Detect which cell encompasses the target text, then output its [x, y] center coordinate. 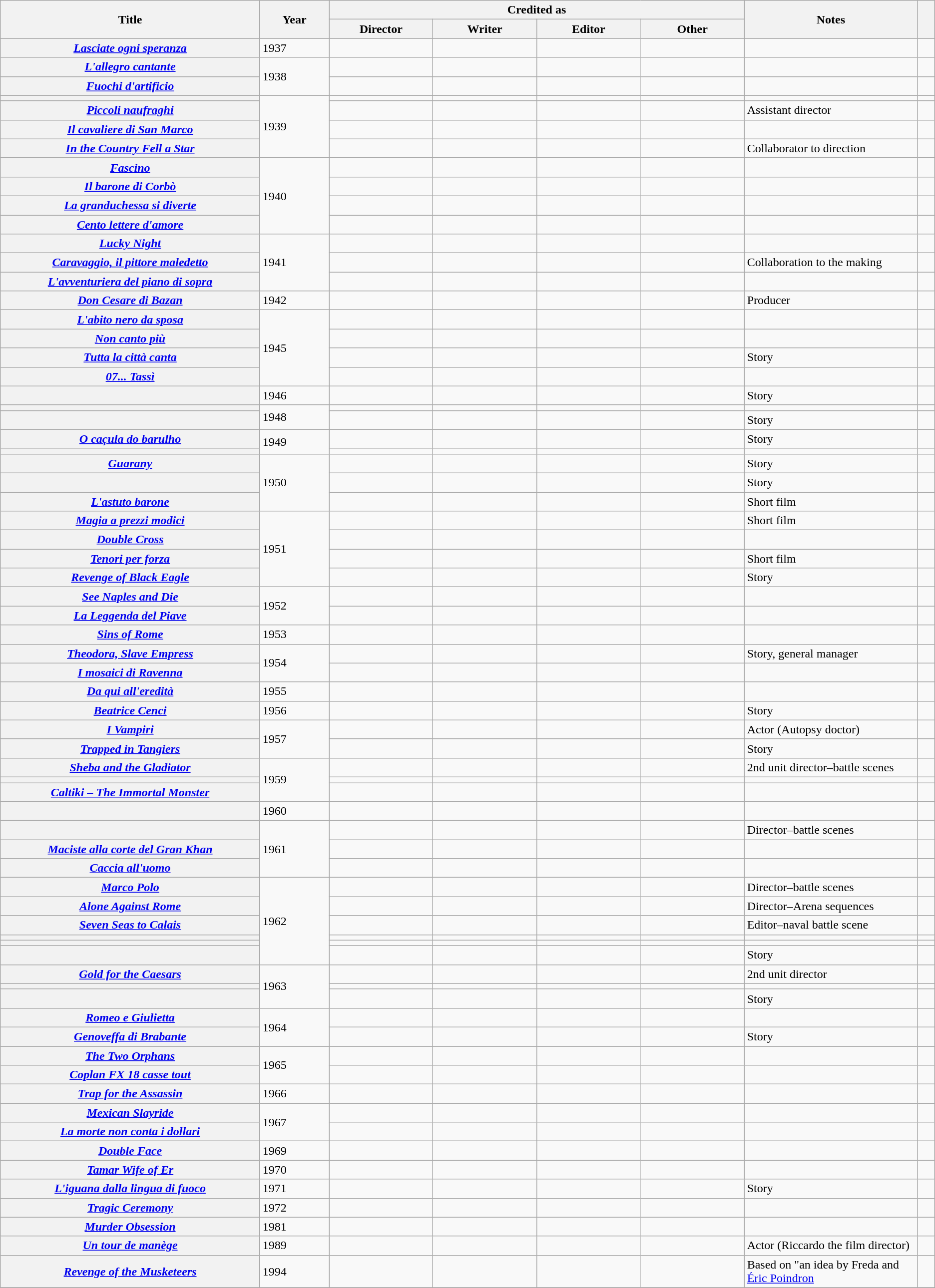
Writer [485, 29]
L'iguana dalla lingua di fuoco [130, 1189]
La granduchessa si diverte [130, 205]
1950 [295, 482]
Romeo e Giulietta [130, 1017]
Collaborator to direction [831, 148]
Year [295, 19]
Caccia all'uomo [130, 868]
Tamar Wife of Er [130, 1170]
Lasciate ogni speranza [130, 48]
Piccoli naufraghi [130, 110]
1981 [295, 1227]
07... Tassì [130, 376]
Tragic Ceremony [130, 1208]
1956 [295, 710]
Da qui all'eredità [130, 691]
Actor (Riccardo the film director) [831, 1246]
Theodora, Slave Empress [130, 653]
L'abito nero da sposa [130, 320]
Producer [831, 301]
Sheba and the Gladiator [130, 767]
Revenge of Black Eagle [130, 578]
Gold for the Caesars [130, 974]
Editor [589, 29]
Seven Seas to Calais [130, 925]
Guarany [130, 463]
1942 [295, 301]
Caltiki – The Immortal Monster [130, 792]
Alone Against Rome [130, 906]
Notes [831, 19]
1965 [295, 1065]
In the Country Fell a Star [130, 148]
Editor–naval battle scene [831, 925]
Double Face [130, 1151]
1962 [295, 921]
La Leggenda del Piave [130, 616]
1954 [295, 663]
Un tour de manège [130, 1246]
1952 [295, 606]
1964 [295, 1027]
Tenori per forza [130, 559]
Coplan FX 18 casse tout [130, 1075]
2nd unit director–battle scenes [831, 767]
1941 [295, 263]
Beatrice Cenci [130, 710]
Don Cesare di Bazan [130, 301]
Assistant director [831, 110]
1938 [295, 76]
L'avventuriera del piano di sopra [130, 282]
Cento lettere d'amore [130, 224]
2nd unit director [831, 974]
Revenge of the Musketeers [130, 1271]
Other [692, 29]
Murder Obsession [130, 1227]
Marco Polo [130, 887]
Tutta la città canta [130, 357]
Fuochi d'artificio [130, 86]
Lucky Night [130, 244]
1945 [295, 348]
1957 [295, 739]
1989 [295, 1246]
L'astuto barone [130, 502]
Genoveffa di Brabante [130, 1036]
1972 [295, 1208]
1953 [295, 635]
Non canto più [130, 338]
Trap for the Assassin [130, 1094]
Director [381, 29]
See Naples and Die [130, 597]
The Two Orphans [130, 1056]
Trapped in Tangiers [130, 748]
1971 [295, 1189]
O caçula do barulho [130, 439]
Based on "an idea by Freda and Éric Poindron [831, 1271]
Story, general manager [831, 653]
Credited as [536, 10]
Fascino [130, 167]
L'allegro cantante [130, 67]
Sins of Rome [130, 635]
1961 [295, 849]
Actor (Autopsy doctor) [831, 729]
Magia a prezzi modici [130, 521]
Caravaggio, il pittore maledetto [130, 263]
1940 [295, 196]
1967 [295, 1122]
1946 [295, 395]
1939 [295, 127]
1969 [295, 1151]
Il barone di Corbò [130, 186]
Director–Arena sequences [831, 906]
Il cavaliere di San Marco [130, 129]
1951 [295, 549]
1955 [295, 691]
1966 [295, 1094]
1994 [295, 1271]
1948 [295, 417]
1960 [295, 811]
1959 [295, 780]
1963 [295, 986]
1949 [295, 441]
1970 [295, 1170]
Maciste alla corte del Gran Khan [130, 849]
1937 [295, 48]
Title [130, 19]
Collaboration to the making [831, 263]
I Vampiri [130, 729]
I mosaici di Ravenna [130, 672]
Mexican Slayride [130, 1113]
Double Cross [130, 540]
La morte non conta i dollari [130, 1132]
